Find where the given text appears and provide that cell's center as [X, Y] coordinate. 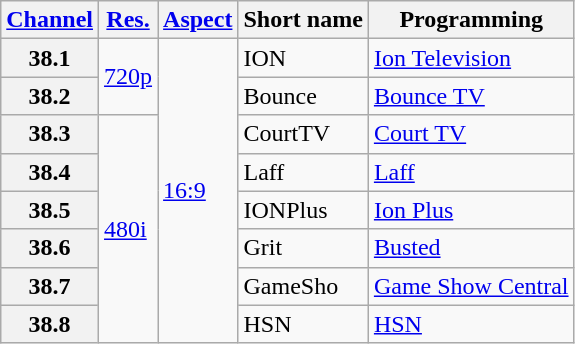
38.7 [50, 286]
Aspect [198, 20]
Programming [471, 20]
GameSho [303, 286]
Ion Television [471, 58]
Busted [471, 248]
38.5 [50, 210]
38.4 [50, 172]
Grit [303, 248]
720p [128, 77]
Short name [303, 20]
Game Show Central [471, 286]
Ion Plus [471, 210]
38.8 [50, 324]
16:9 [198, 191]
Court TV [471, 134]
38.1 [50, 58]
ION [303, 58]
38.2 [50, 96]
IONPlus [303, 210]
Res. [128, 20]
38.6 [50, 248]
Bounce [303, 96]
Channel [50, 20]
480i [128, 229]
CourtTV [303, 134]
Bounce TV [471, 96]
38.3 [50, 134]
